Scan for the cell matching the given text and deliver its (x, y) coordinate at center. 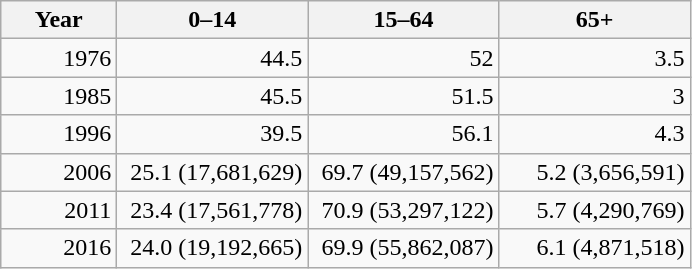
6.1 (4,871,518) (594, 248)
65+ (594, 20)
1985 (59, 96)
5.2 (3,656,591) (594, 172)
69.9 (55,862,087) (404, 248)
0–14 (212, 20)
23.4 (17,561,778) (212, 210)
24.0 (19,192,665) (212, 248)
45.5 (212, 96)
44.5 (212, 58)
3 (594, 96)
2016 (59, 248)
Year (59, 20)
15–64 (404, 20)
3.5 (594, 58)
5.7 (4,290,769) (594, 210)
51.5 (404, 96)
2011 (59, 210)
52 (404, 58)
39.5 (212, 134)
4.3 (594, 134)
1996 (59, 134)
69.7 (49,157,562) (404, 172)
70.9 (53,297,122) (404, 210)
2006 (59, 172)
25.1 (17,681,629) (212, 172)
1976 (59, 58)
56.1 (404, 134)
